Provide the [X, Y] coordinate of the cell's center where the given text is located.  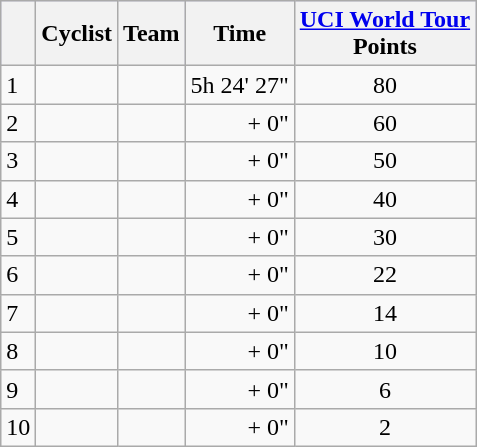
Cyclist [77, 34]
60 [384, 123]
14 [384, 313]
7 [18, 313]
1 [18, 85]
3 [18, 161]
40 [384, 199]
8 [18, 351]
5h 24' 27" [240, 85]
30 [384, 237]
9 [18, 389]
22 [384, 275]
Team [152, 34]
4 [18, 199]
Time [240, 34]
5 [18, 237]
UCI World TourPoints [384, 34]
50 [384, 161]
80 [384, 85]
